Return [X, Y] of the center of cell containing provided text 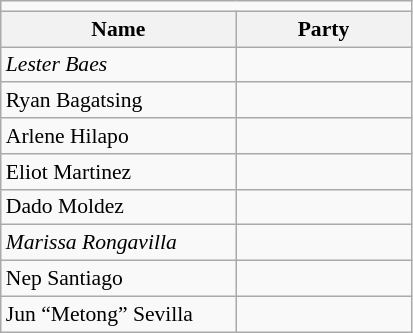
Name [118, 29]
Eliot Martinez [118, 172]
Party [324, 29]
Arlene Hilapo [118, 136]
Marissa Rongavilla [118, 243]
Dado Moldez [118, 207]
Nep Santiago [118, 279]
Ryan Bagatsing [118, 101]
Jun “Metong” Sevilla [118, 314]
Lester Baes [118, 65]
